Scan for the cell matching the given text and deliver its [x, y] coordinate at center. 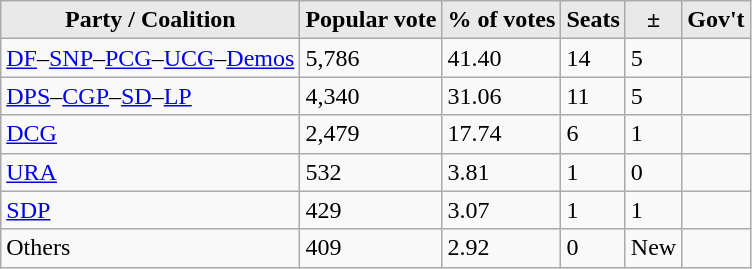
Party / Coalition [150, 20]
5,786 [371, 58]
409 [371, 248]
DPS–CGP–SD–LP [150, 96]
532 [371, 172]
4,340 [371, 96]
DCG [150, 134]
3.81 [502, 172]
11 [593, 96]
14 [593, 58]
% of votes [502, 20]
DF–SNP–PCG–UCG–Demos [150, 58]
Gov't [716, 20]
6 [593, 134]
± [653, 20]
31.06 [502, 96]
3.07 [502, 210]
17.74 [502, 134]
Popular vote [371, 20]
2,479 [371, 134]
URA [150, 172]
41.40 [502, 58]
429 [371, 210]
Seats [593, 20]
New [653, 248]
SDP [150, 210]
2.92 [502, 248]
Others [150, 248]
